Provide the [x, y] coordinate of the cell's center where the given text is located.  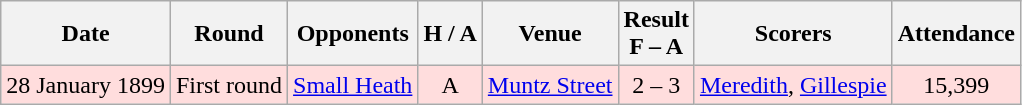
Scorers [793, 34]
Attendance [956, 34]
First round [228, 85]
Round [228, 34]
ResultF – A [656, 34]
A [450, 85]
28 January 1899 [86, 85]
Muntz Street [550, 85]
15,399 [956, 85]
Date [86, 34]
Meredith, Gillespie [793, 85]
2 – 3 [656, 85]
Opponents [353, 34]
H / A [450, 34]
Venue [550, 34]
Small Heath [353, 85]
